Capture the cell that displays the provided text and extract its (x, y) central coordinate. 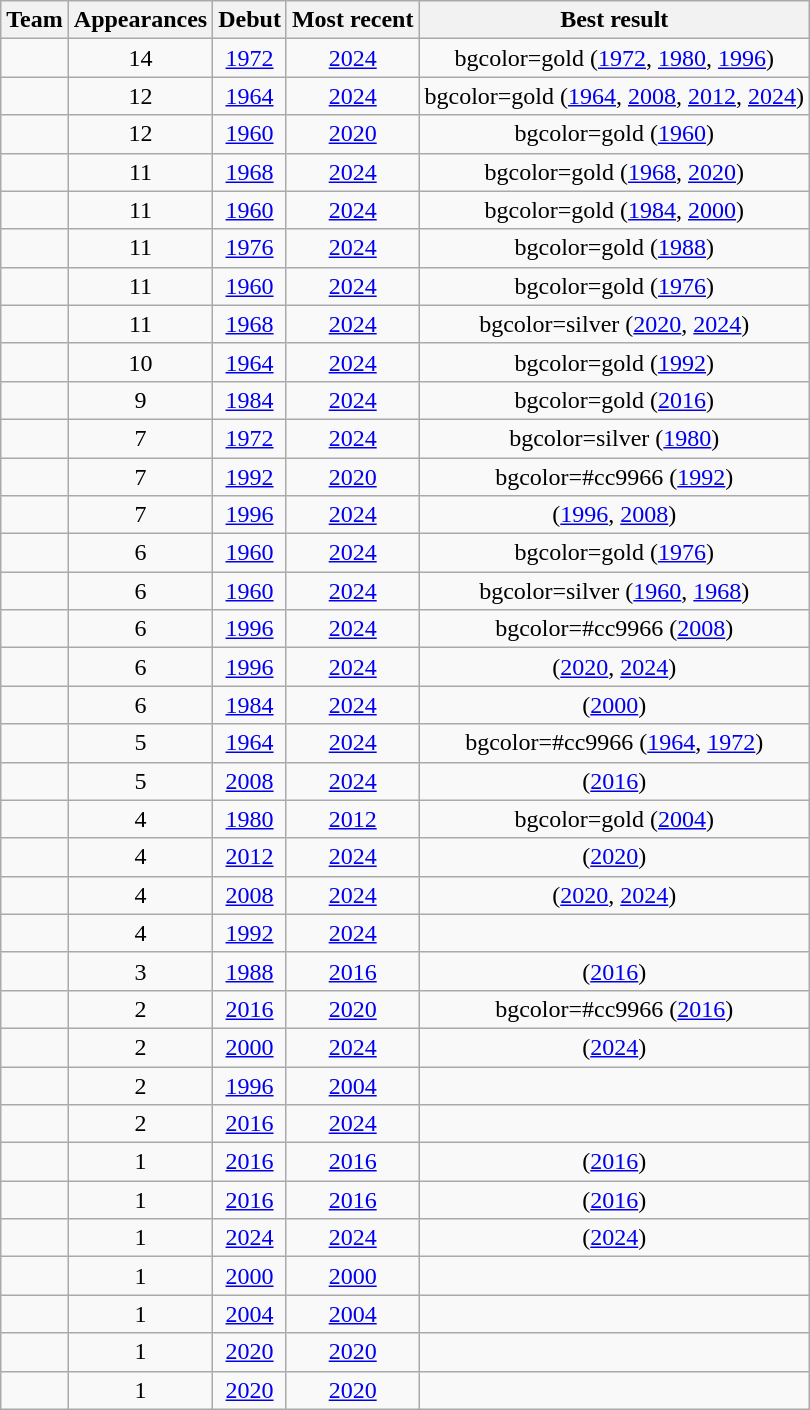
bgcolor=silver (1980) (614, 438)
bgcolor=gold (1992) (614, 362)
bgcolor=gold (1964, 2008, 2012, 2024) (614, 96)
bgcolor=gold (1960) (614, 134)
1980 (250, 819)
3 (140, 971)
Debut (250, 20)
bgcolor=#cc9966 (2016) (614, 1009)
bgcolor=#cc9966 (1964, 1972) (614, 743)
9 (140, 400)
bgcolor=gold (1988) (614, 248)
10 (140, 362)
bgcolor=gold (1972, 1980, 1996) (614, 58)
Most recent (352, 20)
bgcolor=silver (1960, 1968) (614, 591)
(1996, 2008) (614, 515)
bgcolor=silver (2020, 2024) (614, 324)
14 (140, 58)
bgcolor=gold (1984, 2000) (614, 210)
Best result (614, 20)
1976 (250, 248)
bgcolor=#cc9966 (1992) (614, 477)
bgcolor=gold (2016) (614, 400)
bgcolor=gold (1968, 2020) (614, 172)
1988 (250, 971)
bgcolor=#cc9966 (2008) (614, 629)
Team (35, 20)
(2000) (614, 705)
Appearances (140, 20)
(2020) (614, 857)
bgcolor=gold (2004) (614, 819)
